Identify which cell holds the provided text, then report its [X, Y] central coordinate. 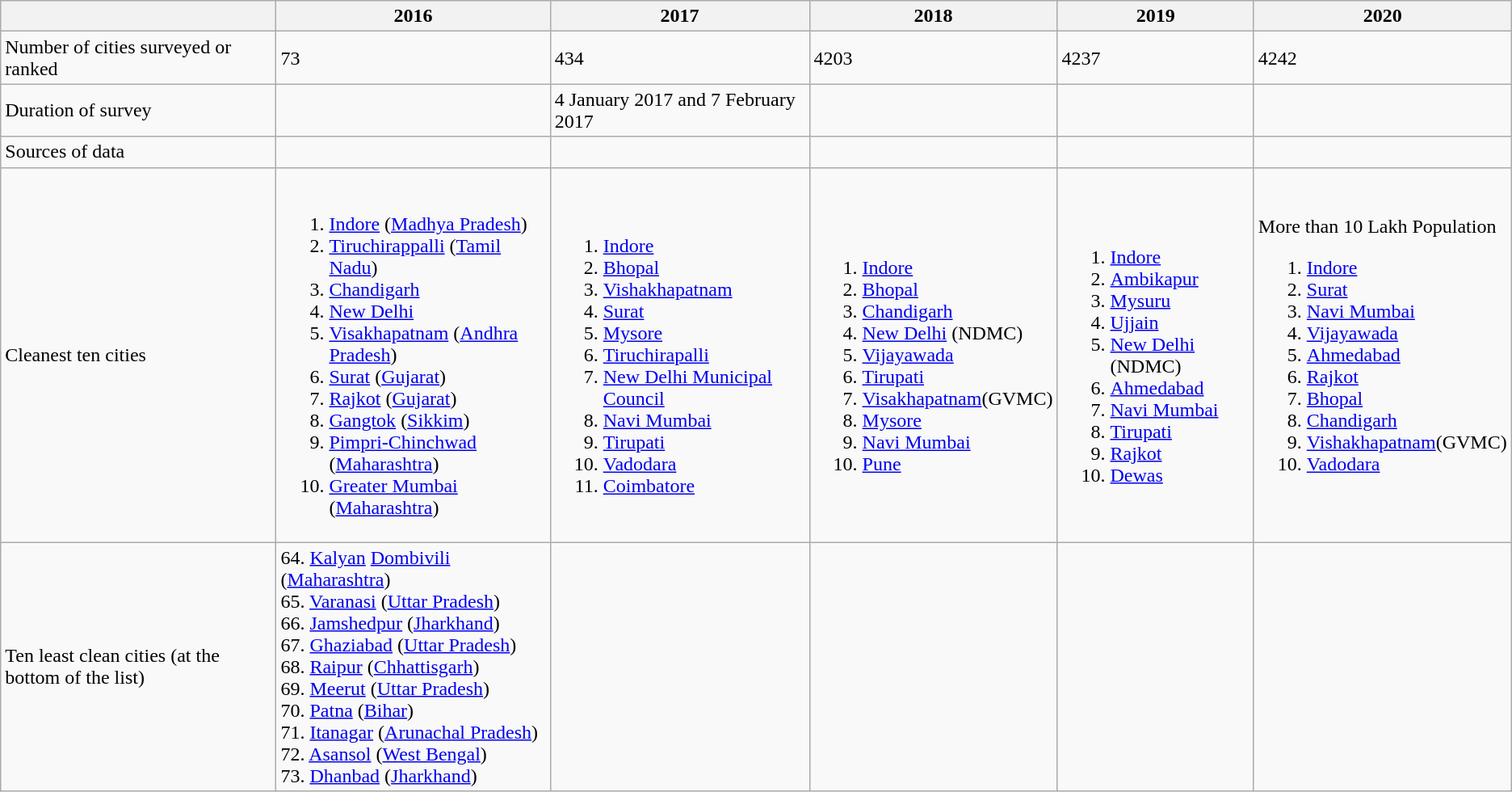
IndoreAmbikapurMysuruUjjainNew Delhi (NDMC)AhmedabadNavi MumbaiTirupatiRajkotDewas [1155, 355]
Cleanest ten cities [139, 355]
Duration of survey [139, 110]
Sources of data [139, 152]
4237 [1155, 58]
434 [680, 58]
4242 [1383, 58]
2017 [680, 16]
More than 10 Lakh PopulationIndoreSuratNavi MumbaiVijayawadaAhmedabadRajkotBhopalChandigarhVishakhapatnam(GVMC)Vadodara [1383, 355]
4203 [934, 58]
IndoreBhopalChandigarhNew Delhi (NDMC)VijayawadaTirupatiVisakhapatnam(GVMC)MysoreNavi MumbaiPune [934, 355]
2019 [1155, 16]
4 January 2017 and 7 February 2017 [680, 110]
Number of cities surveyed or ranked [139, 58]
IndoreBhopalVishakhapatnamSuratMysoreTiruchirapalliNew Delhi Municipal CouncilNavi MumbaiTirupatiVadodaraCoimbatore [680, 355]
Ten least clean cities (at the bottom of the list) [139, 667]
2020 [1383, 16]
73 [414, 58]
2016 [414, 16]
2018 [934, 16]
